Search for the cell housing the specified text and yield its (x, y) center coordinate. 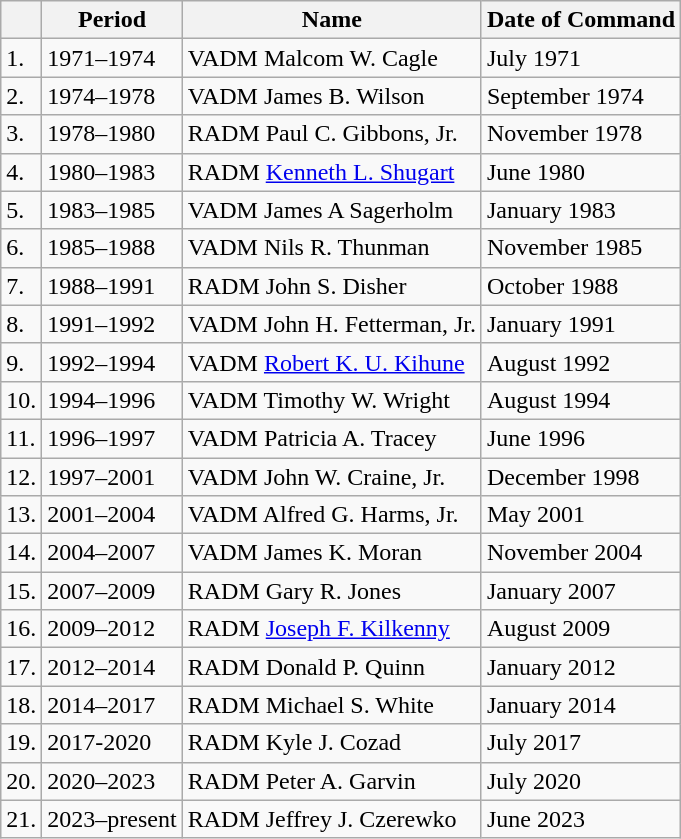
16. (22, 629)
Name (332, 20)
RADM Jeffrey J. Czerewko (332, 819)
20. (22, 781)
14. (22, 553)
1997–2001 (112, 477)
21. (22, 819)
1978–1980 (112, 134)
VADM Robert K. U. Kihune (332, 362)
May 2001 (580, 515)
September 1974 (580, 96)
1992–1994 (112, 362)
1. (22, 58)
June 1996 (580, 438)
5. (22, 210)
15. (22, 591)
2. (22, 96)
2001–2004 (112, 515)
11. (22, 438)
VADM Patricia A. Tracey (332, 438)
June 2023 (580, 819)
December 1998 (580, 477)
VADM Nils R. Thunman (332, 248)
2014–2017 (112, 705)
VADM John H. Fetterman, Jr. (332, 324)
2017-2020 (112, 743)
VADM Malcom W. Cagle (332, 58)
RADM Donald P. Quinn (332, 667)
June 1980 (580, 172)
2004–2007 (112, 553)
RADM Joseph F. Kilkenny (332, 629)
19. (22, 743)
RADM Kenneth L. Shugart (332, 172)
VADM James B. Wilson (332, 96)
RADM Peter A. Garvin (332, 781)
November 1978 (580, 134)
RADM Michael S. White (332, 705)
18. (22, 705)
17. (22, 667)
VADM Alfred G. Harms, Jr. (332, 515)
1980–1983 (112, 172)
RADM Kyle J. Cozad (332, 743)
3. (22, 134)
2023–present (112, 819)
1988–1991 (112, 286)
2007–2009 (112, 591)
10. (22, 400)
August 1992 (580, 362)
1991–1992 (112, 324)
August 2009 (580, 629)
Date of Command (580, 20)
October 1988 (580, 286)
6. (22, 248)
November 1985 (580, 248)
July 2017 (580, 743)
January 2007 (580, 591)
8. (22, 324)
August 1994 (580, 400)
VADM John W. Craine, Jr. (332, 477)
VADM Timothy W. Wright (332, 400)
1974–1978 (112, 96)
RADM Gary R. Jones (332, 591)
RADM Paul C. Gibbons, Jr. (332, 134)
1994–1996 (112, 400)
January 1991 (580, 324)
Period (112, 20)
2020–2023 (112, 781)
VADM James K. Moran (332, 553)
July 1971 (580, 58)
1971–1974 (112, 58)
12. (22, 477)
1985–1988 (112, 248)
1983–1985 (112, 210)
1996–1997 (112, 438)
November 2004 (580, 553)
January 1983 (580, 210)
July 2020 (580, 781)
2012–2014 (112, 667)
9. (22, 362)
VADM James A Sagerholm (332, 210)
7. (22, 286)
13. (22, 515)
January 2012 (580, 667)
RADM John S. Disher (332, 286)
2009–2012 (112, 629)
4. (22, 172)
January 2014 (580, 705)
